Find where the given text appears and provide that cell's center as (X, Y) coordinate. 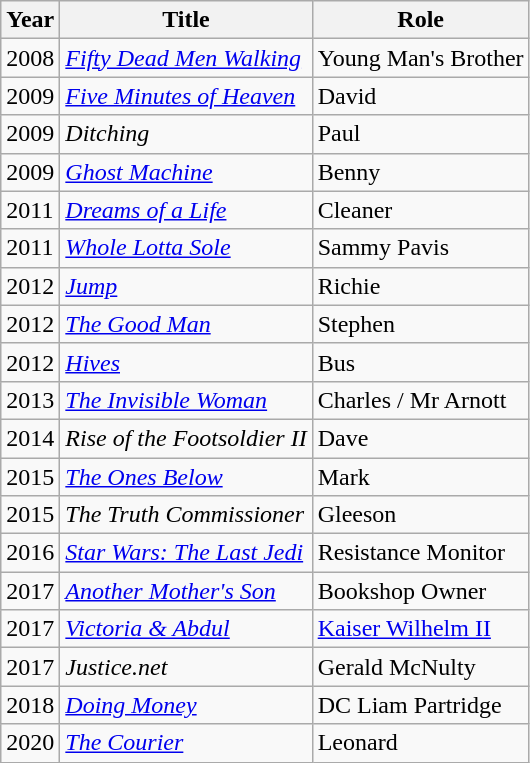
Rise of the Footsoldier II (186, 438)
Doing Money (186, 705)
The Courier (186, 743)
2018 (30, 705)
Star Wars: The Last Jedi (186, 553)
DC Liam Partridge (420, 705)
The Ones Below (186, 477)
2013 (30, 400)
The Truth Commissioner (186, 515)
Fifty Dead Men Walking (186, 58)
Dave (420, 438)
Year (30, 20)
2016 (30, 553)
Kaiser Wilhelm II (420, 629)
Another Mother's Son (186, 591)
Leonard (420, 743)
Mark (420, 477)
Role (420, 20)
Bookshop Owner (420, 591)
David (420, 96)
2008 (30, 58)
2020 (30, 743)
Bus (420, 362)
Cleaner (420, 210)
Title (186, 20)
Ghost Machine (186, 172)
The Invisible Woman (186, 400)
Gerald McNulty (420, 667)
Benny (420, 172)
Whole Lotta Sole (186, 248)
Dreams of a Life (186, 210)
Five Minutes of Heaven (186, 96)
2014 (30, 438)
The Good Man (186, 324)
Richie (420, 286)
Hives (186, 362)
Stephen (420, 324)
Justice.net (186, 667)
Sammy Pavis (420, 248)
Charles / Mr Arnott (420, 400)
Ditching (186, 134)
Victoria & Abdul (186, 629)
Young Man's Brother (420, 58)
Jump (186, 286)
Resistance Monitor (420, 553)
Gleeson (420, 515)
Paul (420, 134)
